Find where the given text appears and provide that cell's center as (x, y) coordinate. 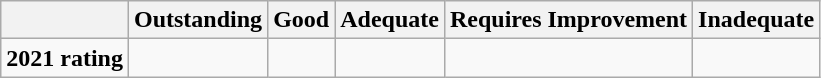
Good (302, 20)
Requires Improvement (568, 20)
2021 rating (65, 58)
Adequate (390, 20)
Outstanding (198, 20)
Inadequate (756, 20)
